From the cell containing the given text, extract its center point as [X, Y] coordinate. 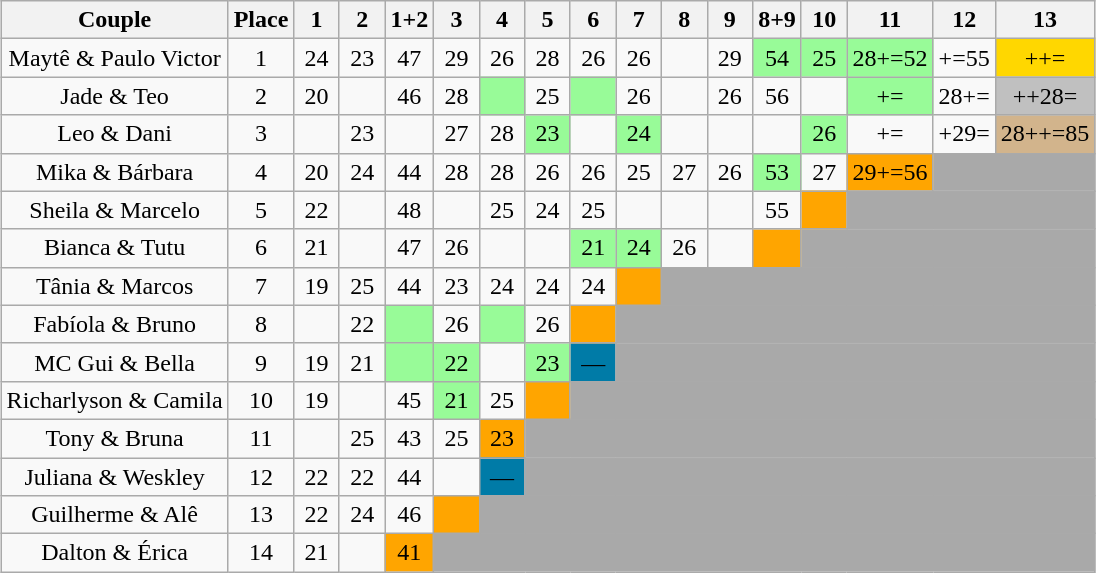
Bianca & Tutu [114, 248]
Jade & Teo [114, 96]
43 [410, 438]
56 [778, 96]
54 [778, 58]
Leo & Dani [114, 134]
45 [410, 400]
Tony & Bruna [114, 438]
1+2 [410, 20]
Place [261, 20]
48 [410, 210]
Sheila & Marcelo [114, 210]
14 [261, 553]
Tânia & Marcos [114, 286]
29+=56 [890, 172]
Mika & Bárbara [114, 172]
8+9 [778, 20]
41 [410, 553]
55 [778, 210]
Maytê & Paulo Victor [114, 58]
MC Gui & Bella [114, 362]
Guilherme & Alê [114, 515]
28+= [964, 96]
Richarlyson & Camila [114, 400]
+=55 [964, 58]
28++=85 [1045, 134]
+29= [964, 134]
++28= [1045, 96]
53 [778, 172]
Juliana & Weskley [114, 477]
Couple [114, 20]
Dalton & Érica [114, 553]
++= [1045, 58]
Fabíola & Bruno [114, 324]
28+=52 [890, 58]
